Determine the (X, Y) coordinate at the center of the cell enclosing the given text.  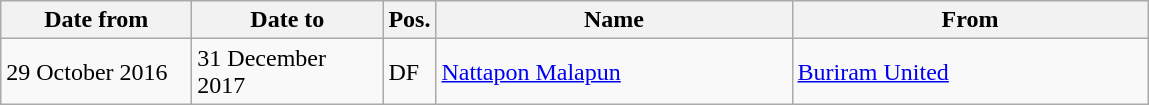
Buriram United (970, 72)
Date from (96, 20)
Pos. (410, 20)
31 December 2017 (288, 72)
DF (410, 72)
Name (614, 20)
Nattapon Malapun (614, 72)
29 October 2016 (96, 72)
From (970, 20)
Date to (288, 20)
